Pinpoint the cell where the given text exists, returning its [X, Y] midpoint coordinate. 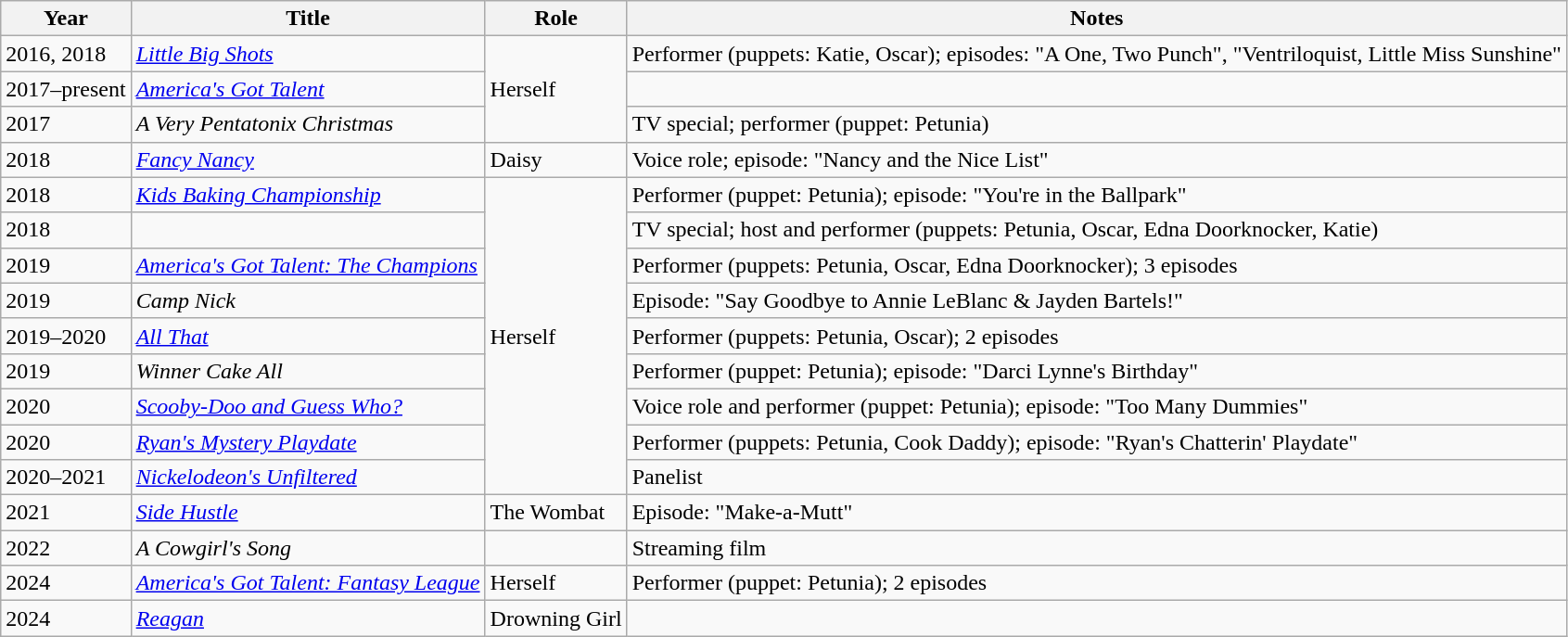
Performer (puppets: Petunia, Oscar); 2 episodes [1096, 336]
Year [66, 19]
A Very Pentatonix Christmas [308, 124]
Ryan's Mystery Playdate [308, 442]
America's Got Talent [308, 89]
TV special; performer (puppet: Petunia) [1096, 124]
Camp Nick [308, 300]
Voice role; episode: "Nancy and the Nice List" [1096, 159]
Notes [1096, 19]
Daisy [556, 159]
All That [308, 336]
Scooby-Doo and Guess Who? [308, 406]
Side Hustle [308, 513]
America's Got Talent: The Champions [308, 265]
2019–2020 [66, 336]
Episode: "Say Goodbye to Annie LeBlanc & Jayden Bartels!" [1096, 300]
America's Got Talent: Fantasy League [308, 583]
Kids Baking Championship [308, 195]
Performer (puppet: Petunia); episode: "You're in the Ballpark" [1096, 195]
The Wombat [556, 513]
Performer (puppets: Petunia, Oscar, Edna Doorknocker); 3 episodes [1096, 265]
Panelist [1096, 478]
2020–2021 [66, 478]
2017–present [66, 89]
TV special; host and performer (puppets: Petunia, Oscar, Edna Doorknocker, Katie) [1096, 230]
Performer (puppet: Petunia); episode: "Darci Lynne's Birthday" [1096, 371]
Role [556, 19]
Episode: "Make-a-Mutt" [1096, 513]
Performer (puppets: Petunia, Cook Daddy); episode: "Ryan's Chatterin' Playdate" [1096, 442]
Performer (puppets: Katie, Oscar); episodes: "A One, Two Punch", "Ventriloquist, Little Miss Sunshine" [1096, 54]
Reagan [308, 618]
2022 [66, 548]
2021 [66, 513]
2017 [66, 124]
A Cowgirl's Song [308, 548]
Performer (puppet: Petunia); 2 episodes [1096, 583]
Voice role and performer (puppet: Petunia); episode: "Too Many Dummies" [1096, 406]
Fancy Nancy [308, 159]
Drowning Girl [556, 618]
Nickelodeon's Unfiltered [308, 478]
Streaming film [1096, 548]
2016, 2018 [66, 54]
Title [308, 19]
Winner Cake All [308, 371]
Little Big Shots [308, 54]
